Provide the (x, y) coordinate of the cell's center where the given text is located.  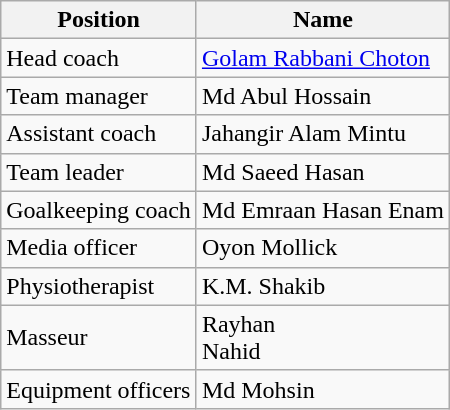
Md Abul Hossain (322, 96)
Team manager (99, 96)
Jahangir Alam Mintu (322, 134)
Equipment officers (99, 389)
Rayhan Nahid (322, 338)
Md Saeed Hasan (322, 172)
Name (322, 20)
Media officer (99, 248)
K.M. Shakib (322, 286)
Md Mohsin (322, 389)
Golam Rabbani Choton (322, 58)
Team leader (99, 172)
Head coach (99, 58)
Position (99, 20)
Physiotherapist (99, 286)
Masseur (99, 338)
Assistant coach (99, 134)
Oyon Mollick (322, 248)
Goalkeeping coach (99, 210)
Md Emraan Hasan Enam (322, 210)
